Output the [X, Y] coordinate of the center of the cell containing the given text.  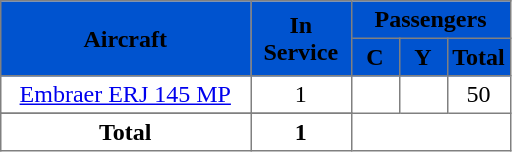
Aircraft [125, 38]
50 [478, 95]
Embraer ERJ 145 MP [125, 95]
C [375, 57]
In Service [300, 38]
Passengers [430, 20]
Y [423, 57]
